Identify which cell holds the provided text, then report its [X, Y] central coordinate. 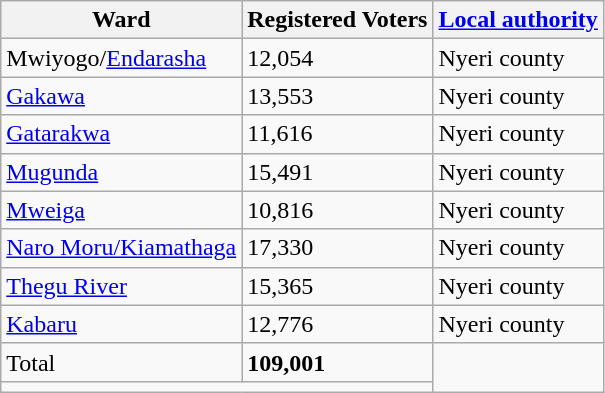
11,616 [338, 134]
Gakawa [122, 96]
Local authority [518, 20]
17,330 [338, 248]
Total [122, 362]
10,816 [338, 210]
13,553 [338, 96]
Naro Moru/Kiamathaga [122, 248]
15,491 [338, 172]
Mugunda [122, 172]
Registered Voters [338, 20]
Gatarakwa [122, 134]
109,001 [338, 362]
Mweiga [122, 210]
12,776 [338, 324]
Kabaru [122, 324]
Thegu River [122, 286]
12,054 [338, 58]
Mwiyogo/Endarasha [122, 58]
Ward [122, 20]
15,365 [338, 286]
